Find where the given text appears and provide that cell's center as [X, Y] coordinate. 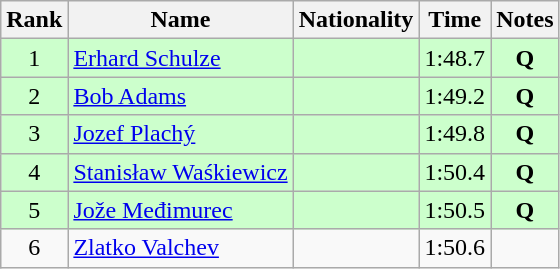
1 [34, 58]
1:50.6 [455, 248]
2 [34, 96]
3 [34, 134]
Bob Adams [180, 96]
Time [455, 20]
Jozef Plachý [180, 134]
1:50.4 [455, 172]
4 [34, 172]
Jože Međimurec [180, 210]
Name [180, 20]
Nationality [356, 20]
6 [34, 248]
Zlatko Valchev [180, 248]
1:50.5 [455, 210]
Stanisław Waśkiewicz [180, 172]
1:49.2 [455, 96]
Erhard Schulze [180, 58]
5 [34, 210]
1:48.7 [455, 58]
Rank [34, 20]
1:49.8 [455, 134]
Notes [525, 20]
